Scan for the cell matching the given text and deliver its (X, Y) coordinate at center. 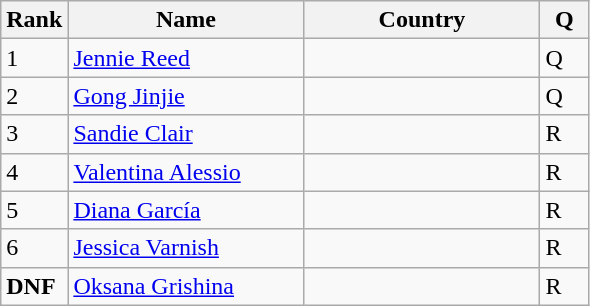
2 (34, 96)
4 (34, 172)
6 (34, 248)
3 (34, 134)
Diana García (186, 210)
Name (186, 20)
5 (34, 210)
Gong Jinjie (186, 96)
Jennie Reed (186, 58)
Valentina Alessio (186, 172)
1 (34, 58)
Jessica Varnish (186, 248)
DNF (34, 286)
Oksana Grishina (186, 286)
Sandie Clair (186, 134)
Country (422, 20)
Rank (34, 20)
